Capture the cell that displays the provided text and extract its (x, y) central coordinate. 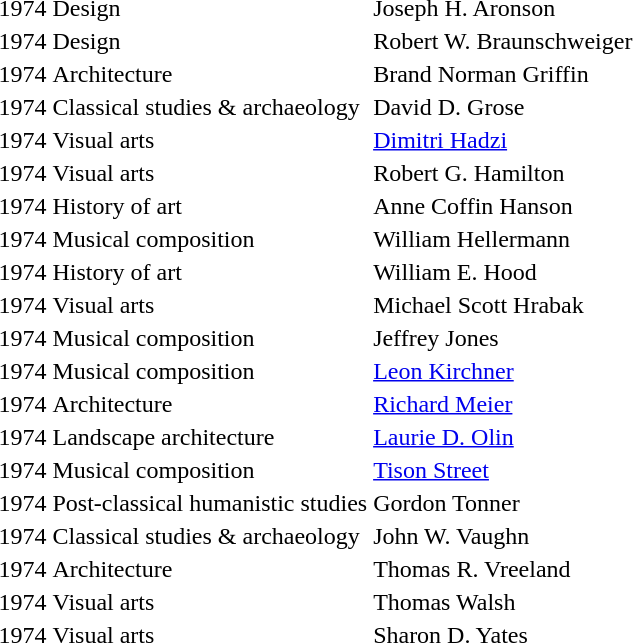
Post-classical humanistic studies (210, 503)
Design (210, 41)
Landscape architecture (210, 437)
